Return (x, y) of the center of cell containing provided text 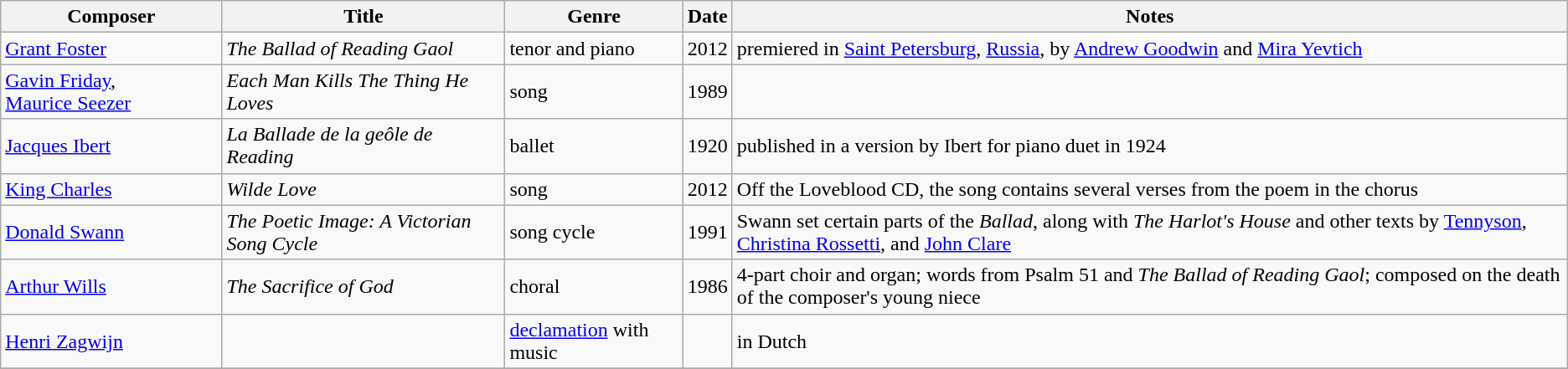
The Poetic Image: A Victorian Song Cycle (364, 233)
ballet (594, 146)
La Ballade de la geôle de Reading (364, 146)
Off the Loveblood CD, the song contains several verses from the poem in the chorus (1149, 189)
Donald Swann (111, 233)
Wilde Love (364, 189)
published in a version by Ibert for piano duet in 1924 (1149, 146)
1920 (707, 146)
1989 (707, 92)
Notes (1149, 17)
Gavin Friday, Maurice Seezer (111, 92)
Composer (111, 17)
Date (707, 17)
premiered in Saint Petersburg, Russia, by Andrew Goodwin and Mira Yevtich (1149, 49)
Title (364, 17)
in Dutch (1149, 341)
Each Man Kills The Thing He Loves (364, 92)
song cycle (594, 233)
1991 (707, 233)
1986 (707, 286)
Genre (594, 17)
The Ballad of Reading Gaol (364, 49)
King Charles (111, 189)
Arthur Wills (111, 286)
Jacques Ibert (111, 146)
The Sacrifice of God (364, 286)
choral (594, 286)
declamation with music (594, 341)
Henri Zagwijn (111, 341)
tenor and piano (594, 49)
Grant Foster (111, 49)
Swann set certain parts of the Ballad, along with The Harlot's House and other texts by Tennyson, Christina Rossetti, and John Clare (1149, 233)
4-part choir and organ; words from Psalm 51 and The Ballad of Reading Gaol; composed on the death of the composer's young niece (1149, 286)
